Identify which cell holds the provided text, then report its [X, Y] central coordinate. 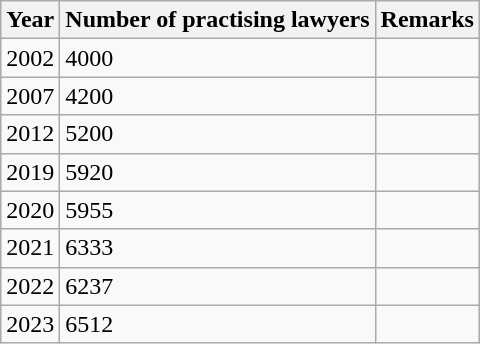
5200 [218, 134]
2023 [30, 324]
6512 [218, 324]
2002 [30, 58]
2020 [30, 210]
4200 [218, 96]
5955 [218, 210]
2021 [30, 248]
2019 [30, 172]
Remarks [427, 20]
6237 [218, 286]
2007 [30, 96]
2022 [30, 286]
4000 [218, 58]
Number of practising lawyers [218, 20]
6333 [218, 248]
2012 [30, 134]
5920 [218, 172]
Year [30, 20]
